Provide the [X, Y] coordinate of the cell's center where the given text is located.  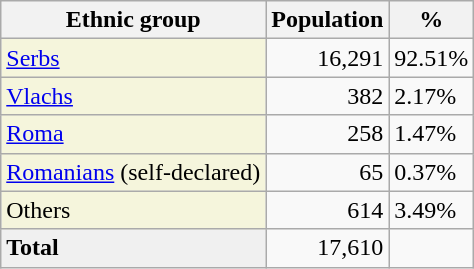
17,610 [328, 248]
65 [328, 172]
3.49% [432, 210]
2.17% [432, 96]
Vlachs [134, 96]
0.37% [432, 172]
258 [328, 134]
Ethnic group [134, 20]
16,291 [328, 58]
Serbs [134, 58]
Population [328, 20]
1.47% [432, 134]
92.51% [432, 58]
382 [328, 96]
Total [134, 248]
614 [328, 210]
Roma [134, 134]
Romanians (self-declared) [134, 172]
% [432, 20]
Others [134, 210]
